Search for the cell housing the specified text and yield its (x, y) center coordinate. 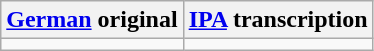
IPA transcription (278, 20)
German original (92, 20)
